Scan for the cell matching the given text and deliver its [x, y] coordinate at center. 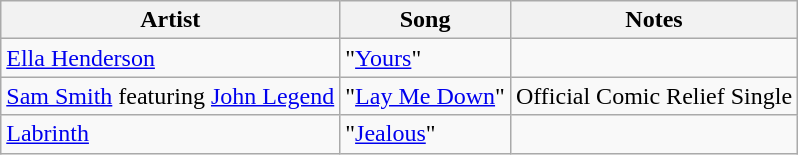
"Yours" [426, 58]
Song [426, 20]
Artist [170, 20]
Notes [654, 20]
Labrinth [170, 134]
"Lay Me Down" [426, 96]
Sam Smith featuring John Legend [170, 96]
Ella Henderson [170, 58]
Official Comic Relief Single [654, 96]
"Jealous" [426, 134]
